For the text-containing cell, return its midpoint in (x, y) coordinate format. 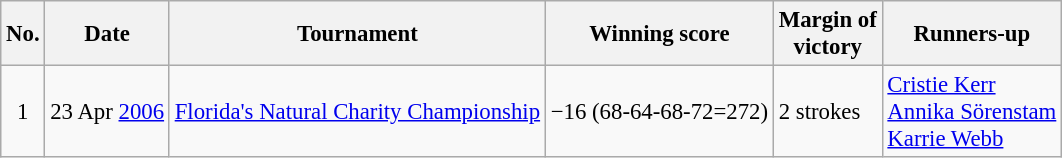
Cristie Kerr Annika Sörenstam Karrie Webb (972, 112)
Date (107, 34)
Winning score (659, 34)
Tournament (357, 34)
No. (23, 34)
1 (23, 112)
Florida's Natural Charity Championship (357, 112)
−16 (68-64-68-72=272) (659, 112)
Runners-up (972, 34)
2 strokes (828, 112)
Margin ofvictory (828, 34)
23 Apr 2006 (107, 112)
